Scan for the cell matching the given text and deliver its [X, Y] coordinate at center. 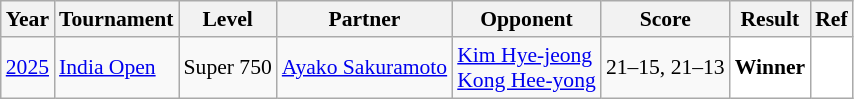
Winner [770, 68]
21–15, 21–13 [666, 68]
Score [666, 19]
Year [28, 19]
2025 [28, 68]
India Open [116, 68]
Result [770, 19]
Opponent [526, 19]
Super 750 [228, 68]
Kim Hye-jeong Kong Hee-yong [526, 68]
Tournament [116, 19]
Partner [364, 19]
Ayako Sakuramoto [364, 68]
Ref [831, 19]
Level [228, 19]
